Output the (X, Y) coordinate of the center of the cell containing the given text.  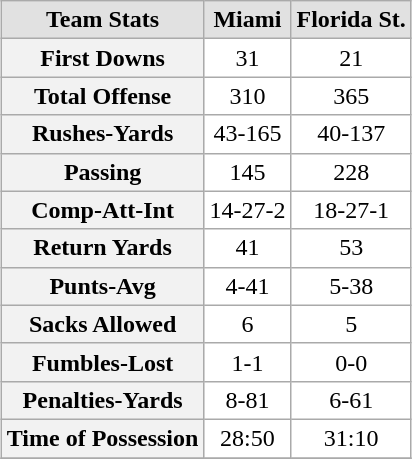
First Downs (102, 58)
31 (248, 58)
40-137 (351, 134)
14-27-2 (248, 210)
53 (351, 248)
18-27-1 (351, 210)
Passing (102, 172)
1-1 (248, 362)
365 (351, 96)
228 (351, 172)
Return Yards (102, 248)
0-0 (351, 362)
Fumbles-Lost (102, 362)
6-61 (351, 400)
Total Offense (102, 96)
43-165 (248, 134)
Sacks Allowed (102, 324)
Comp-Att-Int (102, 210)
4-41 (248, 286)
5 (351, 324)
310 (248, 96)
21 (351, 58)
41 (248, 248)
Rushes-Yards (102, 134)
5-38 (351, 286)
31:10 (351, 438)
8-81 (248, 400)
Punts-Avg (102, 286)
Miami (248, 20)
Florida St. (351, 20)
28:50 (248, 438)
145 (248, 172)
Time of Possession (102, 438)
Team Stats (102, 20)
6 (248, 324)
Penalties-Yards (102, 400)
